From the cell containing the given text, extract its center point as (x, y) coordinate. 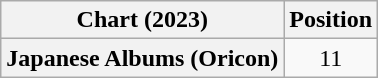
11 (331, 58)
Position (331, 20)
Chart (2023) (142, 20)
Japanese Albums (Oricon) (142, 58)
